Identify which cell holds the provided text, then report its (x, y) central coordinate. 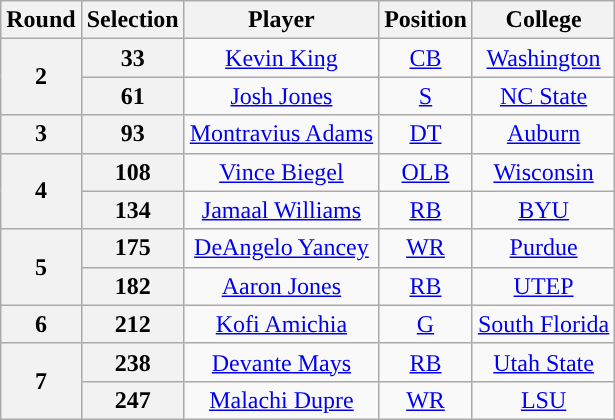
DeAngelo Yancey (281, 248)
Auburn (543, 134)
Wisconsin (543, 172)
Kevin King (281, 58)
7 (41, 381)
Vince Biegel (281, 172)
Josh Jones (281, 96)
5 (41, 267)
238 (132, 362)
UTEP (543, 286)
4 (41, 191)
Aaron Jones (281, 286)
134 (132, 210)
Player (281, 20)
212 (132, 324)
South Florida (543, 324)
NC State (543, 96)
Selection (132, 20)
OLB (426, 172)
BYU (543, 210)
CB (426, 58)
33 (132, 58)
Round (41, 20)
6 (41, 324)
Jamaal Williams (281, 210)
247 (132, 400)
61 (132, 96)
Malachi Dupre (281, 400)
Utah State (543, 362)
3 (41, 134)
DT (426, 134)
Washington (543, 58)
Devante Mays (281, 362)
S (426, 96)
Montravius Adams (281, 134)
Purdue (543, 248)
Position (426, 20)
108 (132, 172)
175 (132, 248)
LSU (543, 400)
182 (132, 286)
2 (41, 77)
College (543, 20)
93 (132, 134)
Kofi Amichia (281, 324)
G (426, 324)
